Return the [X, Y] coordinate for the center point of the cell that contains the specified text.  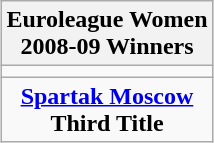
Spartak MoscowThird Title [107, 110]
Euroleague Women2008-09 Winners [107, 34]
